Determine the (X, Y) coordinate at the center of the cell enclosing the given text.  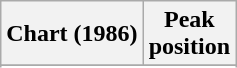
Chart (1986) (72, 34)
Peakposition (189, 34)
